Identify which cell holds the provided text, then report its (X, Y) central coordinate. 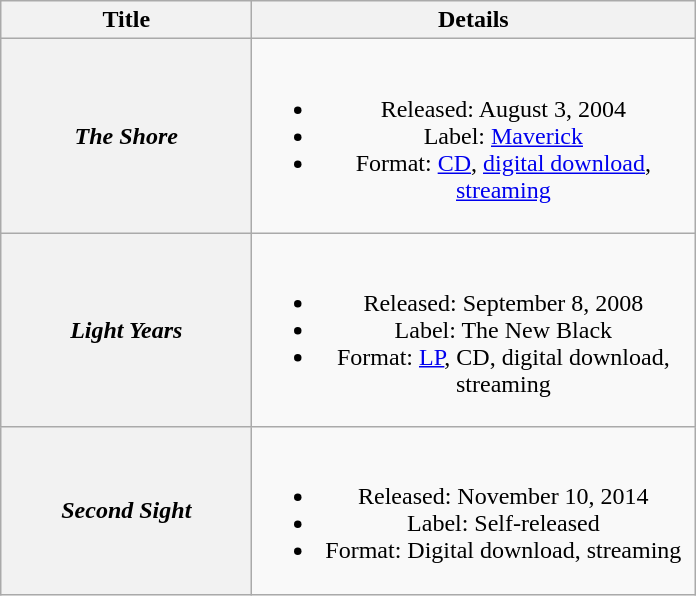
Released: November 10, 2014Label: Self-releasedFormat: Digital download, streaming (474, 510)
Title (126, 20)
Released: August 3, 2004Label: MaverickFormat: CD, digital download, streaming (474, 136)
The Shore (126, 136)
Details (474, 20)
Light Years (126, 330)
Released: September 8, 2008Label: The New BlackFormat: LP, CD, digital download, streaming (474, 330)
Second Sight (126, 510)
